Find where the given text appears and provide that cell's center as (X, Y) coordinate. 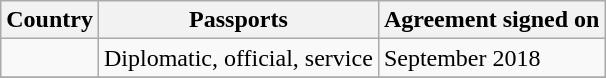
Country (50, 20)
Agreement signed on (492, 20)
Passports (238, 20)
Diplomatic, official, service (238, 58)
September 2018 (492, 58)
